For the text-containing cell, return its midpoint in [x, y] coordinate format. 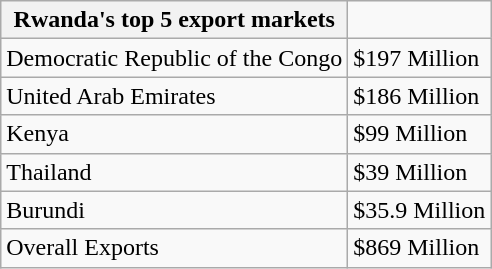
$869 Million [420, 248]
United Arab Emirates [174, 96]
Kenya [174, 134]
Burundi [174, 210]
Rwanda's top 5 export markets [174, 20]
$99 Million [420, 134]
$186 Million [420, 96]
$35.9 Million [420, 210]
Thailand [174, 172]
Overall Exports [174, 248]
$197 Million [420, 58]
$39 Million [420, 172]
Democratic Republic of the Congo [174, 58]
